Determine the [x, y] coordinate at the center of the cell enclosing the given text.  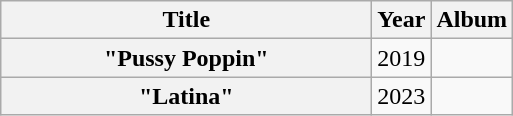
"Pussy Poppin" [186, 58]
Album [472, 20]
Year [402, 20]
2019 [402, 58]
2023 [402, 96]
"Latina" [186, 96]
Title [186, 20]
